Output the (X, Y) coordinate of the center of the cell containing the given text.  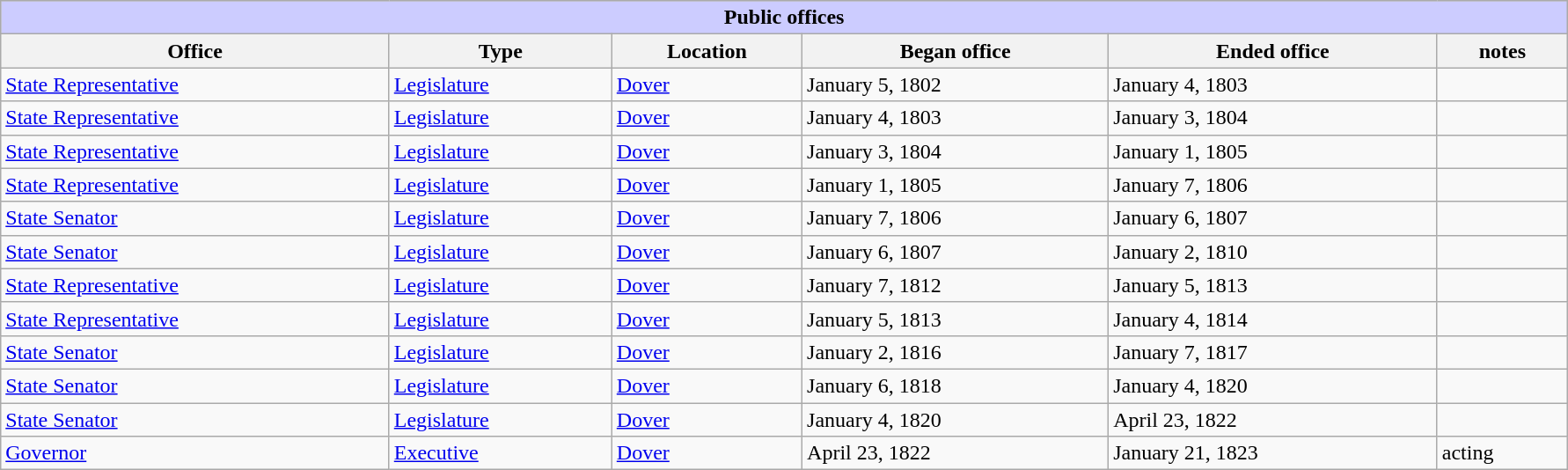
Executive (500, 453)
January 2, 1810 (1273, 252)
January 7, 1812 (956, 285)
January 7, 1817 (1273, 352)
acting (1502, 453)
Location (707, 51)
Office (195, 51)
Type (500, 51)
January 4, 1814 (1273, 319)
January 21, 1823 (1273, 453)
Governor (195, 453)
January 5, 1802 (956, 84)
Public offices (785, 18)
Began office (956, 51)
notes (1502, 51)
January 6, 1818 (956, 386)
January 2, 1816 (956, 352)
Ended office (1273, 51)
